From the cell containing the given text, extract its center point as (x, y) coordinate. 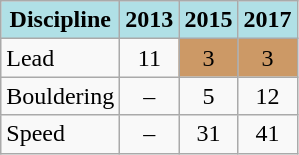
Lead (60, 58)
2015 (208, 20)
2013 (150, 20)
5 (208, 96)
12 (268, 96)
Discipline (60, 20)
41 (268, 134)
2017 (268, 20)
Bouldering (60, 96)
11 (150, 58)
31 (208, 134)
Speed (60, 134)
